Identify which cell holds the provided text, then report its [x, y] central coordinate. 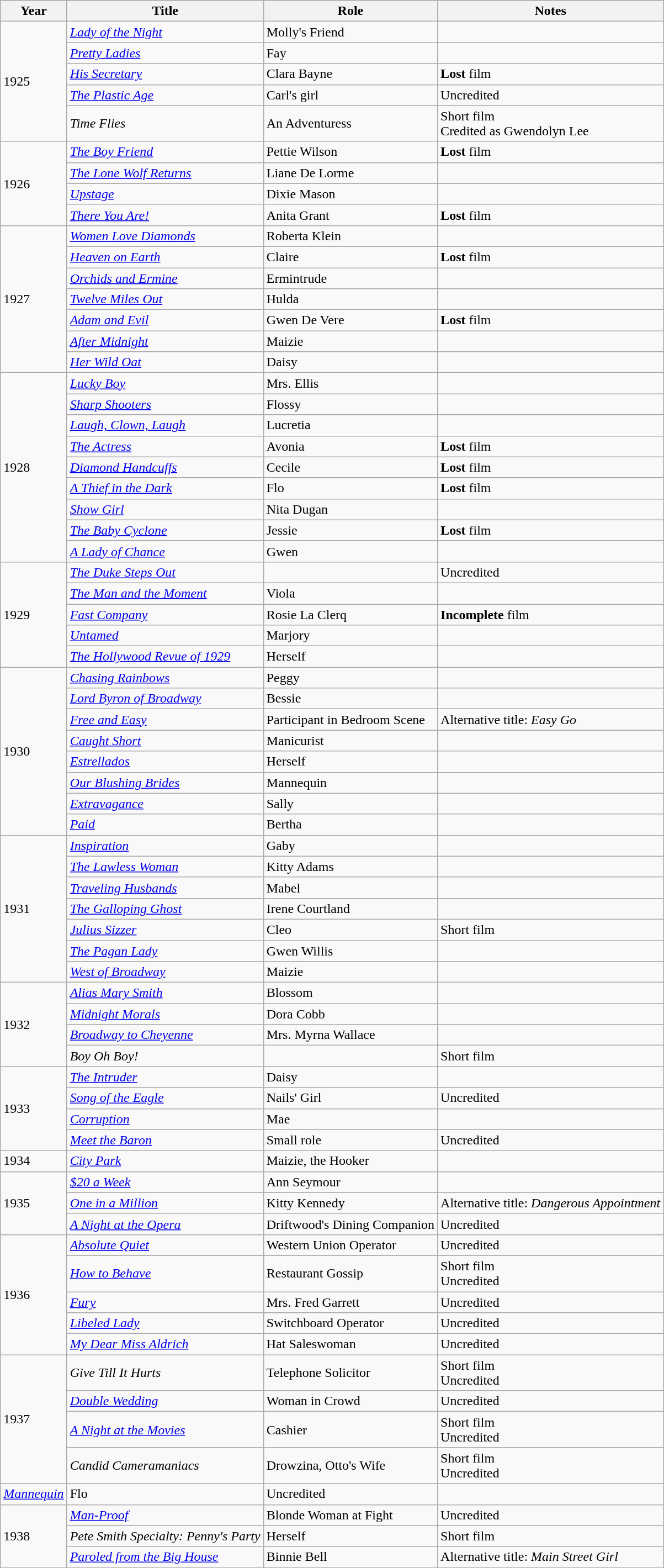
Her Wild Oat [165, 362]
1932 [34, 1025]
How to Behave [165, 1274]
Clara Bayne [350, 74]
1926 [34, 183]
Sally [350, 804]
A Lady of Chance [165, 551]
Untamed [165, 636]
Ann Seymour [350, 1182]
Hat Saleswoman [350, 1344]
After Midnight [165, 341]
Maizie, the Hooker [350, 1161]
Gaby [350, 846]
The Hollywood Revue of 1929 [165, 657]
Western Union Operator [350, 1245]
Switchboard Operator [350, 1323]
The Plastic Age [165, 95]
Paroled from the Big House [165, 1557]
1936 [34, 1295]
The Actress [165, 446]
Binnie Bell [350, 1557]
Gwen [350, 551]
Candid Cameramaniacs [165, 1466]
Gwen De Vere [350, 320]
Jessie [350, 530]
Broadway to Cheyenne [165, 1035]
Alternative title: Main Street Girl [551, 1557]
Diamond Handcuffs [165, 467]
Marjory [350, 636]
1929 [34, 614]
Double Wedding [165, 1401]
Role [350, 11]
The Baby Cyclone [165, 530]
Flossy [350, 404]
1927 [34, 299]
Incomplete film [551, 615]
Year [34, 11]
Nails' Girl [350, 1098]
Free and Easy [165, 720]
Julius Sizzer [165, 930]
1931 [34, 909]
Restaurant Gossip [350, 1274]
Kitty Adams [350, 867]
Kitty Kennedy [350, 1203]
Bessie [350, 699]
Adam and Evil [165, 320]
Title [165, 11]
Telephone Solicitor [350, 1373]
Anita Grant [350, 215]
Molly's Friend [350, 32]
1930 [34, 751]
1937 [34, 1419]
Corruption [165, 1119]
Absolute Quiet [165, 1245]
Ermintrude [350, 278]
Viola [350, 593]
Women Love Diamonds [165, 236]
Pete Smith Specialty: Penny's Party [165, 1536]
Sharp Shooters [165, 404]
West of Broadway [165, 972]
The Intruder [165, 1077]
A Night at the Opera [165, 1224]
Mrs. Myrna Wallace [350, 1035]
Twelve Miles Out [165, 299]
Chasing Rainbows [165, 678]
Blossom [350, 993]
The Lone Wolf Returns [165, 173]
The Lawless Woman [165, 867]
Cleo [350, 930]
Bertha [350, 825]
Libeled Lady [165, 1323]
One in a Million [165, 1203]
Woman in Crowd [350, 1401]
Paid [165, 825]
Laugh, Clown, Laugh [165, 425]
Upstage [165, 194]
1925 [34, 82]
The Galloping Ghost [165, 909]
Fay [350, 53]
Mrs. Fred Garrett [350, 1302]
Liane De Lorme [350, 173]
Midnight Morals [165, 1014]
Claire [350, 257]
Driftwood's Dining Companion [350, 1224]
$20 a Week [165, 1182]
1933 [34, 1108]
Meet the Baron [165, 1140]
1935 [34, 1203]
Caught Short [165, 741]
Gwen Willis [350, 951]
Alias Mary Smith [165, 993]
The Pagan Lady [165, 951]
Avonia [350, 446]
Alternative title: Easy Go [551, 720]
1938 [34, 1536]
Dora Cobb [350, 1014]
A Night at the Movies [165, 1429]
Carl's girl [350, 95]
1934 [34, 1161]
Mabel [350, 888]
Lucretia [350, 425]
Lord Byron of Broadway [165, 699]
Inspiration [165, 846]
Lucky Boy [165, 383]
Our Blushing Brides [165, 783]
Song of the Eagle [165, 1098]
Drowzina, Otto's Wife [350, 1466]
Give Till It Hurts [165, 1373]
Show Girl [165, 509]
Extravagance [165, 804]
An Adventuress [350, 124]
Fast Company [165, 615]
Cashier [350, 1429]
Rosie La Clerq [350, 615]
Irene Courtland [350, 909]
A Thief in the Dark [165, 488]
Alternative title: Dangerous Appointment [551, 1203]
Pretty Ladies [165, 53]
Traveling Husbands [165, 888]
Time Flies [165, 124]
Heaven on Earth [165, 257]
Estrellados [165, 762]
Mrs. Ellis [350, 383]
Lady of the Night [165, 32]
My Dear Miss Aldrich [165, 1344]
There You Are! [165, 215]
Mae [350, 1119]
Man-Proof [165, 1515]
Nita Dugan [350, 509]
1928 [34, 467]
Fury [165, 1302]
Manicurist [350, 741]
Orchids and Ermine [165, 278]
Hulda [350, 299]
Short film Uncredited [551, 1274]
Short film Credited as Gwendolyn Lee [551, 124]
Peggy [350, 678]
Pettie Wilson [350, 152]
Boy Oh Boy! [165, 1056]
The Boy Friend [165, 152]
The Man and the Moment [165, 593]
City Park [165, 1161]
Participant in Bedroom Scene [350, 720]
The Duke Steps Out [165, 572]
His Secretary [165, 74]
Dixie Mason [350, 194]
Cecile [350, 467]
Blonde Woman at Fight [350, 1515]
Notes [551, 11]
Roberta Klein [350, 236]
Small role [350, 1140]
